Detect which cell encompasses the target text, then output its (X, Y) center coordinate. 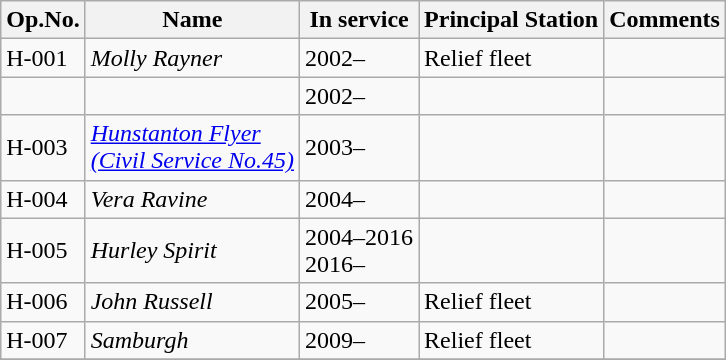
Hunstanton Flyer(Civil Service No.45) (192, 148)
Comments (665, 20)
2005– (360, 302)
In service (360, 20)
H-003 (43, 148)
H-004 (43, 199)
Name (192, 20)
2004– (360, 199)
Molly Rayner (192, 58)
H-001 (43, 58)
John Russell (192, 302)
Principal Station (512, 20)
H-006 (43, 302)
2004–20162016– (360, 250)
Samburgh (192, 340)
H-005 (43, 250)
Vera Ravine (192, 199)
Op.No. (43, 20)
H-007 (43, 340)
2003– (360, 148)
2009– (360, 340)
Hurley Spirit (192, 250)
